Output the (x, y) coordinate of the center of the cell containing the given text.  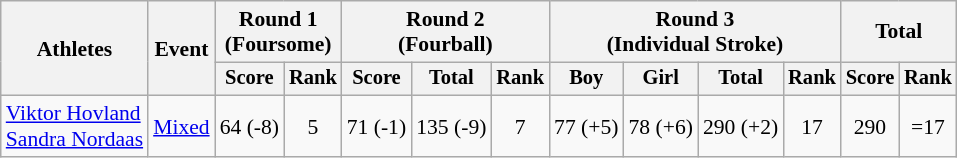
135 (-9) (451, 126)
Event (181, 48)
290 (+2) (740, 126)
Athletes (74, 48)
64 (-8) (250, 126)
Viktor HovlandSandra Nordaas (74, 126)
5 (313, 126)
7 (520, 126)
17 (812, 126)
Girl (660, 79)
78 (+6) (660, 126)
Round 3(Individual Stroke) (695, 32)
Mixed (181, 126)
290 (870, 126)
Round 1(Foursome) (278, 32)
Boy (586, 79)
71 (-1) (376, 126)
=17 (928, 126)
77 (+5) (586, 126)
Round 2(Fourball) (446, 32)
